Determine the [X, Y] coordinate at the center of the cell enclosing the given text.  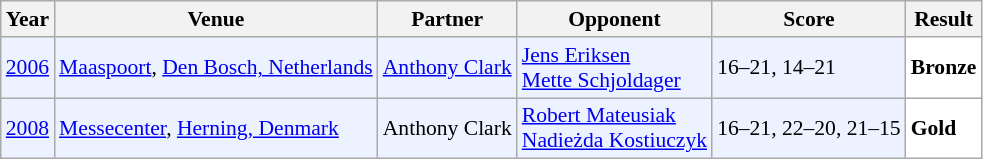
Venue [216, 19]
Bronze [944, 68]
Jens Eriksen Mette Schjoldager [614, 68]
Opponent [614, 19]
16–21, 22–20, 21–15 [809, 128]
16–21, 14–21 [809, 68]
Maaspoort, Den Bosch, Netherlands [216, 68]
2008 [28, 128]
Result [944, 19]
Messecenter, Herning, Denmark [216, 128]
Year [28, 19]
Gold [944, 128]
Partner [448, 19]
Score [809, 19]
Robert Mateusiak Nadieżda Kostiuczyk [614, 128]
2006 [28, 68]
